Return [x, y] of the center of cell containing provided text 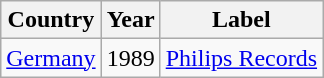
Philips Records [241, 58]
Label [241, 20]
Year [130, 20]
Country [51, 20]
1989 [130, 58]
Germany [51, 58]
